Locate the cell with the specified text and output its (X, Y) center coordinate. 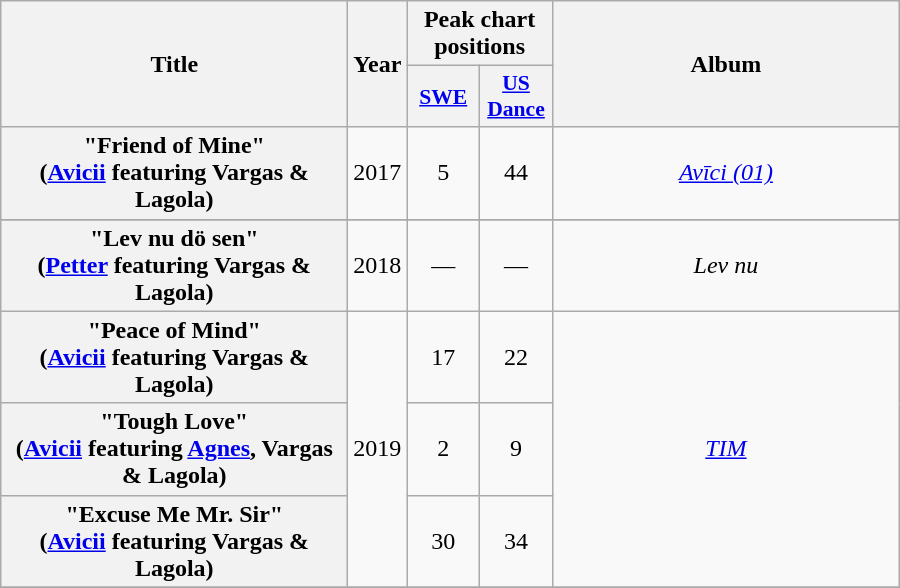
"Lev nu dö sen"(Petter featuring Vargas & Lagola) (174, 265)
US Dance (516, 96)
9 (516, 449)
"Friend of Mine"(Avicii featuring Vargas & Lagola) (174, 173)
30 (444, 541)
Avīci (01) (726, 173)
Title (174, 64)
Lev nu (726, 265)
"Peace of Mind"(Avicii featuring Vargas & Lagola) (174, 357)
22 (516, 357)
2018 (378, 265)
Peak chart positions (480, 34)
"Tough Love"(Avicii featuring Agnes, Vargas & Lagola) (174, 449)
5 (444, 173)
SWE (444, 96)
2019 (378, 449)
TIM (726, 449)
Album (726, 64)
"Excuse Me Mr. Sir"(Avicii featuring Vargas & Lagola) (174, 541)
17 (444, 357)
2017 (378, 173)
34 (516, 541)
Year (378, 64)
44 (516, 173)
2 (444, 449)
